Detect which cell encompasses the target text, then output its [X, Y] center coordinate. 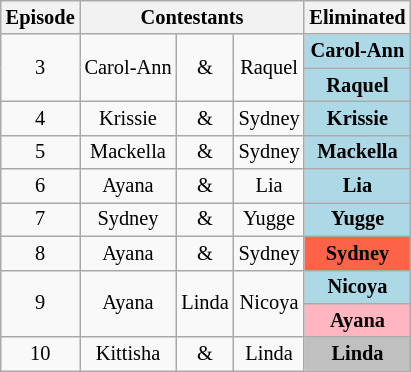
6 [40, 186]
Episode [40, 17]
10 [40, 354]
8 [40, 253]
Eliminated [357, 17]
5 [40, 152]
7 [40, 219]
Kittisha [128, 354]
9 [40, 304]
4 [40, 118]
3 [40, 68]
Contestants [192, 17]
